Output the (x, y) coordinate of the center of the cell containing the given text.  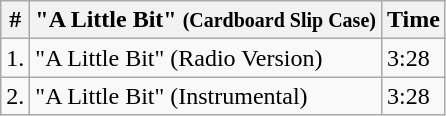
"A Little Bit" (Radio Version) (206, 58)
Time (413, 20)
"A Little Bit" (Instrumental) (206, 96)
2. (16, 96)
"A Little Bit" (Cardboard Slip Case) (206, 20)
# (16, 20)
1. (16, 58)
